Extract the [X, Y] coordinate from the center of the cell holding the provided text.  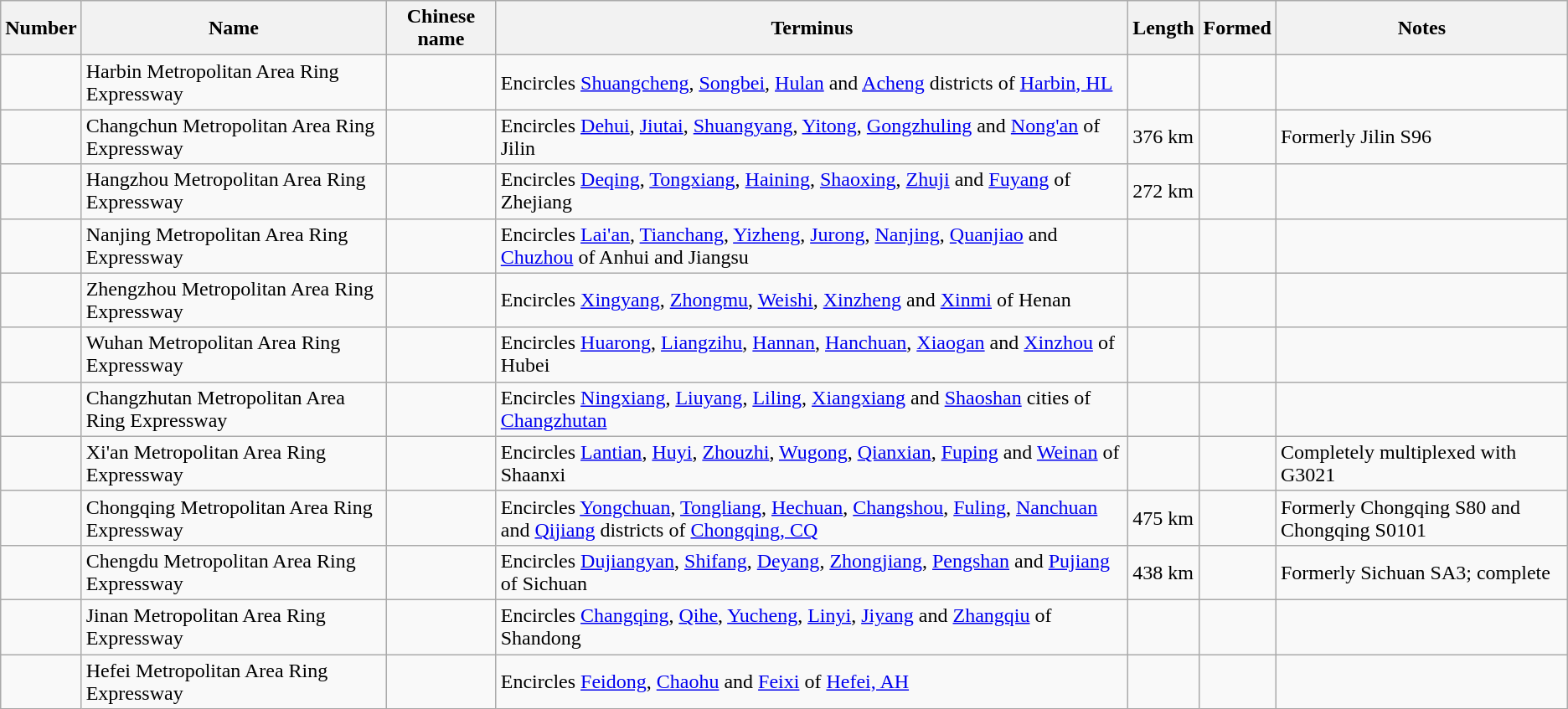
Encircles Shuangcheng, Songbei, Hulan and Acheng districts of Harbin, HL [812, 82]
Encircles Lantian, Huyi, Zhouzhi, Wugong, Qianxian, Fuping and Weinan of Shaanxi [812, 464]
Hangzhou Metropolitan Area Ring Expressway [234, 191]
Length [1163, 28]
Harbin Metropolitan Area Ring Expressway [234, 82]
Changzhutan Metropolitan Area Ring Expressway [234, 408]
376 km [1163, 137]
Encircles Dujiangyan, Shifang, Deyang, Zhongjiang, Pengshan and Pujiang of Sichuan [812, 573]
Encircles Yongchuan, Tongliang, Hechuan, Changshou, Fuling, Nanchuan and Qijiang districts of Chongqing, CQ [812, 517]
Notes [1421, 28]
Terminus [812, 28]
Nanjing Metropolitan Area Ring Expressway [234, 246]
Wuhan Metropolitan Area Ring Expressway [234, 355]
Encircles Feidong, Chaohu and Feixi of Hefei, AH [812, 681]
272 km [1163, 191]
Changchun Metropolitan Area Ring Expressway [234, 137]
Name [234, 28]
Formed [1237, 28]
Encircles Changqing, Qihe, Yucheng, Linyi, Jiyang and Zhangqiu of Shandong [812, 626]
Formerly Sichuan SA3; complete [1421, 573]
Formerly Chongqing S80 and Chongqing S0101 [1421, 517]
475 km [1163, 517]
Xi'an Metropolitan Area Ring Expressway [234, 464]
438 km [1163, 573]
Chongqing Metropolitan Area Ring Expressway [234, 517]
Completely multiplexed with G3021 [1421, 464]
Encircles Deqing, Tongxiang, Haining, Shaoxing, Zhuji and Fuyang of Zhejiang [812, 191]
Jinan Metropolitan Area Ring Expressway [234, 626]
Number [41, 28]
Encircles Dehui, Jiutai, Shuangyang, Yitong, Gongzhuling and Nong'an of Jilin [812, 137]
Hefei Metropolitan Area Ring Expressway [234, 681]
Encircles Ningxiang, Liuyang, Liling, Xiangxiang and Shaoshan cities of Changzhutan [812, 408]
Formerly Jilin S96 [1421, 137]
Chinese name [441, 28]
Encircles Xingyang, Zhongmu, Weishi, Xinzheng and Xinmi of Henan [812, 300]
Encircles Lai'an, Tianchang, Yizheng, Jurong, Nanjing, Quanjiao and Chuzhou of Anhui and Jiangsu [812, 246]
Encircles Huarong, Liangzihu, Hannan, Hanchuan, Xiaogan and Xinzhou of Hubei [812, 355]
Chengdu Metropolitan Area Ring Expressway [234, 573]
Zhengzhou Metropolitan Area Ring Expressway [234, 300]
